Find where the given text appears and provide that cell's center as (X, Y) coordinate. 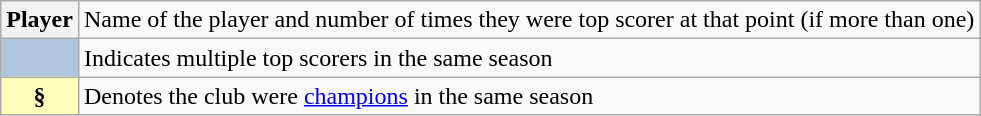
§ (40, 96)
Indicates multiple top scorers in the same season (528, 58)
Name of the player and number of times they were top scorer at that point (if more than one) (528, 20)
Denotes the club were champions in the same season (528, 96)
Player (40, 20)
